Return the (X, Y) coordinate for the center point of the cell that contains the specified text.  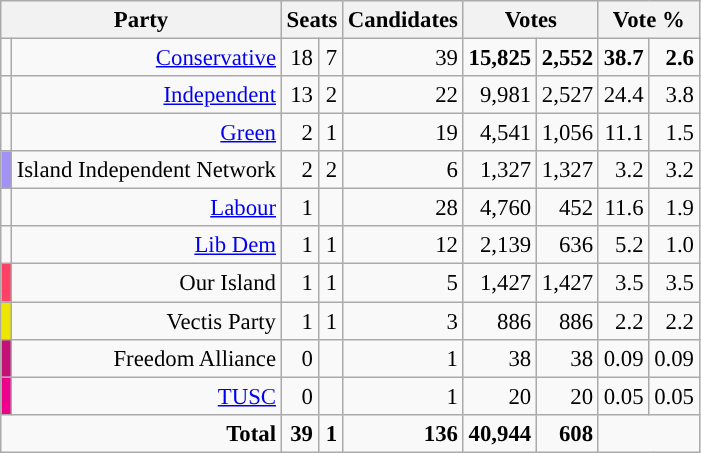
3.8 (674, 95)
1,056 (568, 133)
2,139 (500, 245)
38.7 (623, 58)
15,825 (500, 58)
Conservative (146, 58)
11.1 (623, 133)
TUSC (146, 396)
9,981 (500, 95)
13 (300, 95)
12 (404, 245)
Party (142, 20)
1.0 (674, 245)
19 (404, 133)
22 (404, 95)
7 (330, 58)
Vectis Party (146, 321)
Lib Dem (146, 245)
2,552 (568, 58)
Total (142, 433)
136 (404, 433)
5.2 (623, 245)
452 (568, 208)
Our Island (146, 283)
608 (568, 433)
24.4 (623, 95)
Labour (146, 208)
11.6 (623, 208)
1.9 (674, 208)
Candidates (404, 20)
1.5 (674, 133)
28 (404, 208)
40,944 (500, 433)
3 (404, 321)
Votes (530, 20)
6 (404, 170)
Island Independent Network (146, 170)
2,527 (568, 95)
18 (300, 58)
4,760 (500, 208)
Vote % (648, 20)
Green (146, 133)
Independent (146, 95)
4,541 (500, 133)
2.6 (674, 58)
Seats (312, 20)
Freedom Alliance (146, 358)
5 (404, 283)
636 (568, 245)
